Scan for the cell matching the given text and deliver its (X, Y) coordinate at center. 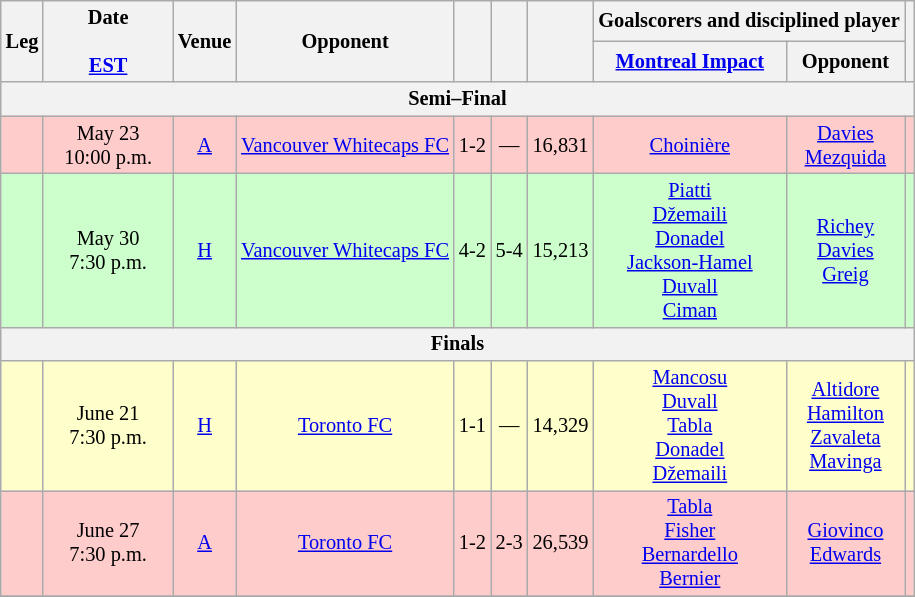
Montreal Impact (690, 62)
15,213 (561, 250)
June 217:30 p.m. (108, 426)
Goalscorers and disciplined player (748, 20)
1-1 (472, 426)
Choinière (690, 145)
Finals (458, 344)
4-2 (472, 250)
5-4 (510, 250)
May 2310:00 p.m. (108, 145)
26,539 (561, 543)
14,329 (561, 426)
2-3 (510, 543)
16,831 (561, 145)
Altidore Hamilton Zavaleta Mavinga (845, 426)
Piatti Džemaili Donadel Jackson-Hamel Duvall Ciman (690, 250)
Tabla Fisher Bernardello Bernier (690, 543)
Mancosu Duvall Tabla Donadel Džemaili (690, 426)
Davies Mezquida (845, 145)
June 277:30 p.m. (108, 543)
May 307:30 p.m. (108, 250)
Giovinco Edwards (845, 543)
Venue (204, 41)
Richey Davies Greig (845, 250)
DateEST (108, 41)
Leg (22, 41)
Semi–Final (458, 99)
